Search for the cell housing the specified text and yield its [X, Y] center coordinate. 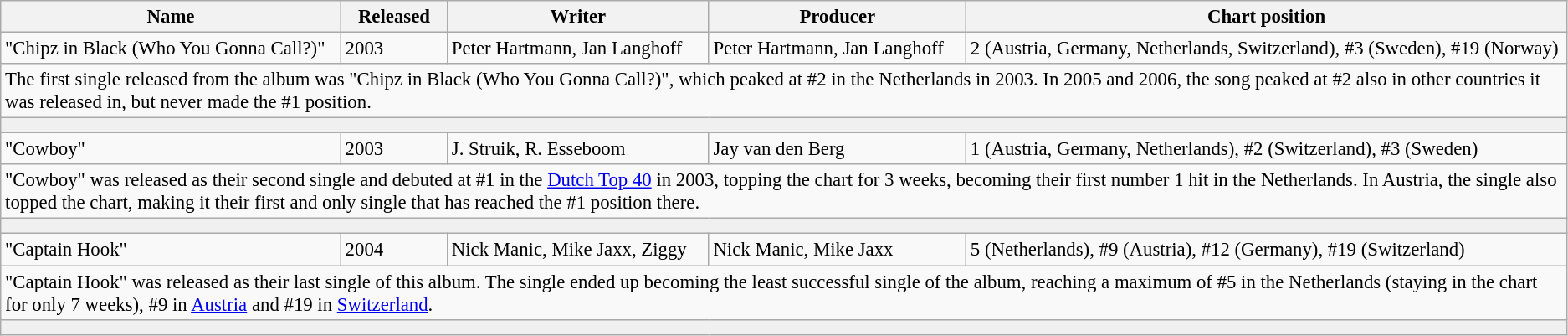
"Cowboy" [171, 149]
2 (Austria, Germany, Netherlands, Switzerland), #3 (Sweden), #19 (Norway) [1267, 49]
Released [393, 17]
Nick Manic, Mike Jaxx, Ziggy [579, 250]
Chart position [1267, 17]
J. Struik, R. Esseboom [579, 149]
Writer [579, 17]
"Captain Hook" [171, 250]
5 (Netherlands), #9 (Austria), #12 (Germany), #19 (Switzerland) [1267, 250]
Producer [837, 17]
Nick Manic, Mike Jaxx [837, 250]
Name [171, 17]
Jay van den Berg [837, 149]
1 (Austria, Germany, Netherlands), #2 (Switzerland), #3 (Sweden) [1267, 149]
"Chipz in Black (Who You Gonna Call?)" [171, 49]
2004 [393, 250]
